Provide the [X, Y] coordinate of the cell's center where the given text is located.  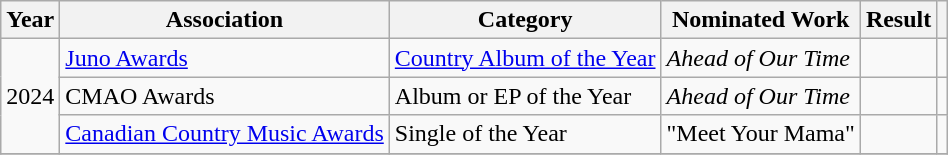
CMAO Awards [224, 96]
Category [525, 20]
Canadian Country Music Awards [224, 134]
Juno Awards [224, 58]
Association [224, 20]
Result [898, 20]
Year [30, 20]
Single of the Year [525, 134]
Nominated Work [760, 20]
Country Album of the Year [525, 58]
Album or EP of the Year [525, 96]
"Meet Your Mama" [760, 134]
2024 [30, 96]
